Capture the cell that displays the provided text and extract its (X, Y) central coordinate. 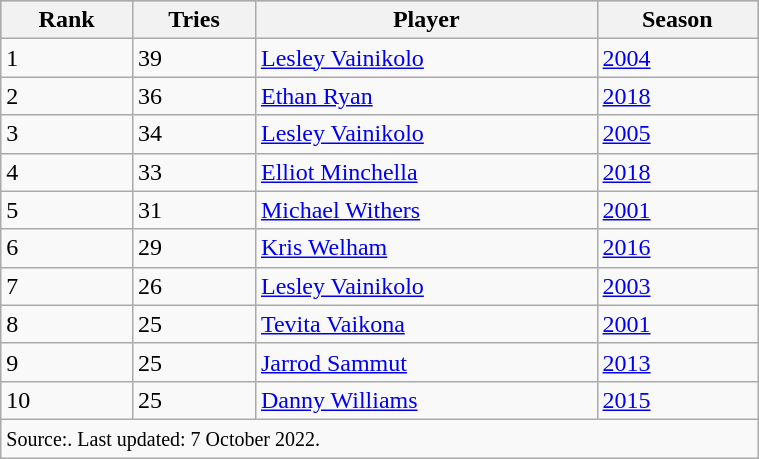
26 (194, 286)
2 (67, 96)
Rank (67, 20)
5 (67, 210)
1 (67, 58)
Elliot Minchella (426, 172)
Tevita Vaikona (426, 324)
36 (194, 96)
3 (67, 134)
Michael Withers (426, 210)
9 (67, 362)
Season (678, 20)
6 (67, 248)
Danny Williams (426, 400)
2013 (678, 362)
2016 (678, 248)
29 (194, 248)
39 (194, 58)
2005 (678, 134)
10 (67, 400)
33 (194, 172)
Tries (194, 20)
7 (67, 286)
2004 (678, 58)
Kris Welham (426, 248)
Source:. Last updated: 7 October 2022. (380, 438)
4 (67, 172)
Jarrod Sammut (426, 362)
2003 (678, 286)
Player (426, 20)
31 (194, 210)
34 (194, 134)
Ethan Ryan (426, 96)
8 (67, 324)
2015 (678, 400)
